Scan for the cell matching the given text and deliver its (X, Y) coordinate at center. 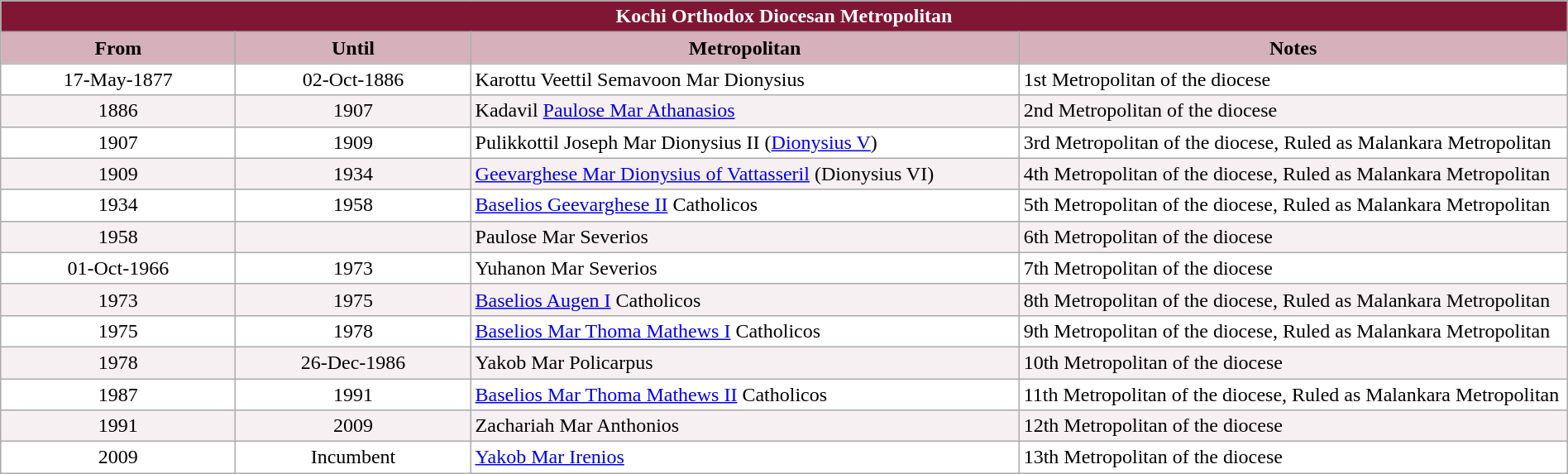
6th Metropolitan of the diocese (1293, 237)
13th Metropolitan of the diocese (1293, 457)
2nd Metropolitan of the diocese (1293, 111)
5th Metropolitan of the diocese, Ruled as Malankara Metropolitan (1293, 205)
Yakob Mar Irenios (744, 457)
Paulose Mar Severios (744, 237)
Baselios Augen I Catholicos (744, 299)
Zachariah Mar Anthonios (744, 426)
26-Dec-1986 (353, 362)
Baselios Mar Thoma Mathews I Catholicos (744, 331)
1886 (118, 111)
Pulikkottil Joseph Mar Dionysius II (Dionysius V) (744, 142)
Geevarghese Mar Dionysius of Vattasseril (Dionysius VI) (744, 174)
10th Metropolitan of the diocese (1293, 362)
Baselios Mar Thoma Mathews II Catholicos (744, 395)
Metropolitan (744, 48)
3rd Metropolitan of the diocese, Ruled as Malankara Metropolitan (1293, 142)
Karottu Veettil Semavoon Mar Dionysius (744, 79)
01-Oct-1966 (118, 268)
7th Metropolitan of the diocese (1293, 268)
8th Metropolitan of the diocese, Ruled as Malankara Metropolitan (1293, 299)
Baselios Geevarghese II Catholicos (744, 205)
Yuhanon Mar Severios (744, 268)
Incumbent (353, 457)
17-May-1877 (118, 79)
Notes (1293, 48)
9th Metropolitan of the diocese, Ruled as Malankara Metropolitan (1293, 331)
From (118, 48)
Yakob Mar Policarpus (744, 362)
1st Metropolitan of the diocese (1293, 79)
02-Oct-1886 (353, 79)
12th Metropolitan of the diocese (1293, 426)
Kadavil Paulose Mar Athanasios (744, 111)
1987 (118, 395)
Kochi Orthodox Diocesan Metropolitan (784, 17)
Until (353, 48)
11th Metropolitan of the diocese, Ruled as Malankara Metropolitan (1293, 395)
4th Metropolitan of the diocese, Ruled as Malankara Metropolitan (1293, 174)
